Return (x, y) of the center of cell containing provided text 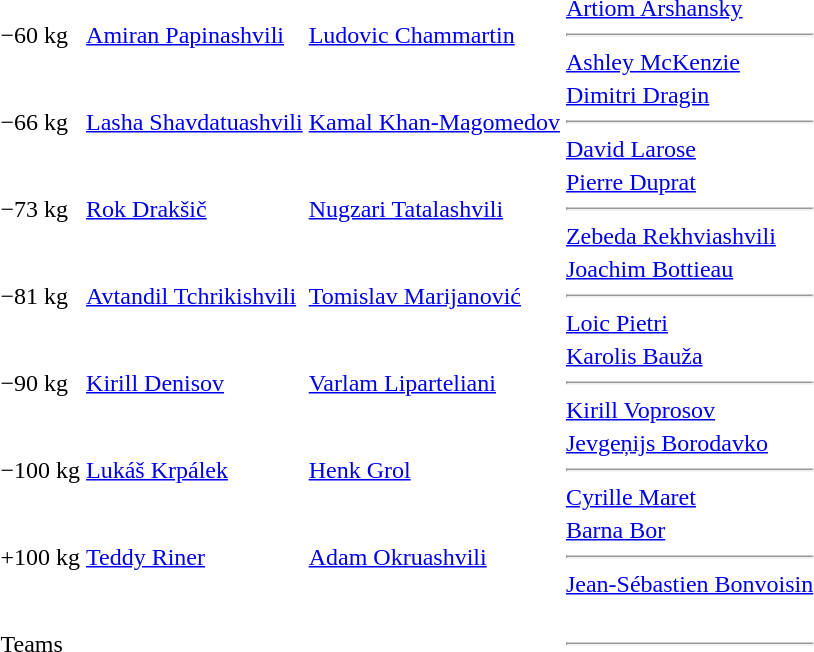
Karolis Bauža Kirill Voprosov (689, 383)
Barna Bor Jean-Sébastien Bonvoisin (689, 557)
Lasha Shavdatuashvili (195, 122)
Adam Okruashvili (434, 557)
Henk Grol (434, 470)
Pierre Duprat Zebeda Rekhviashvili (689, 209)
Kirill Denisov (195, 383)
Jevgeņijs Borodavko Cyrille Maret (689, 470)
Tomislav Marijanović (434, 296)
Varlam Liparteliani (434, 383)
Dimitri Dragin David Larose (689, 122)
Avtandil Tchrikishvili (195, 296)
Lukáš Krpálek (195, 470)
Kamal Khan-Magomedov (434, 122)
Rok Drakšič (195, 209)
Joachim Bottieau Loic Pietri (689, 296)
Teddy Riner (195, 557)
Nugzari Tatalashvili (434, 209)
